Detect which cell encompasses the target text, then output its [X, Y] center coordinate. 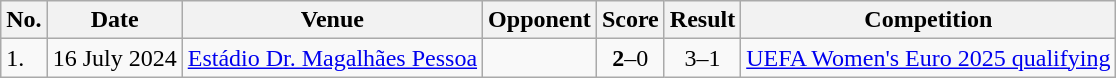
No. [24, 20]
Score [630, 20]
Date [114, 20]
1. [24, 58]
16 July 2024 [114, 58]
UEFA Women's Euro 2025 qualifying [928, 58]
Opponent [540, 20]
Competition [928, 20]
2–0 [630, 58]
Venue [332, 20]
Result [702, 20]
3–1 [702, 58]
Estádio Dr. Magalhães Pessoa [332, 58]
